Detect which cell encompasses the target text, then output its (x, y) center coordinate. 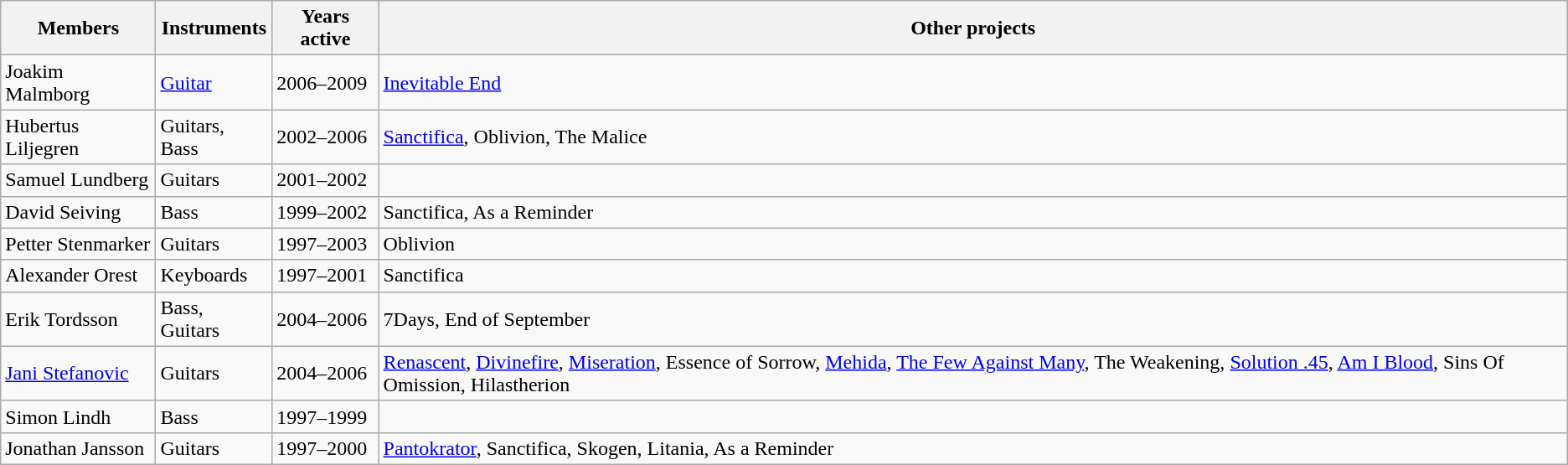
Guitars, Bass (214, 137)
Inevitable End (973, 82)
Guitar (214, 82)
Years active (325, 28)
1999–2002 (325, 212)
7Days, End of September (973, 318)
David Seiving (79, 212)
Oblivion (973, 244)
Instruments (214, 28)
1997–2000 (325, 448)
Sanctifica (973, 276)
2002–2006 (325, 137)
Petter Stenmarker (79, 244)
1997–1999 (325, 416)
Sanctifica, As a Reminder (973, 212)
Jonathan Jansson (79, 448)
Hubertus Liljegren (79, 137)
Samuel Lundberg (79, 180)
1997–2001 (325, 276)
2006–2009 (325, 82)
Joakim Malmborg (79, 82)
Keyboards (214, 276)
2001–2002 (325, 180)
Simon Lindh (79, 416)
1997–2003 (325, 244)
Jani Stefanovic (79, 374)
Pantokrator, Sanctifica, Skogen, Litania, As a Reminder (973, 448)
Sanctifica, Oblivion, The Malice (973, 137)
Members (79, 28)
Other projects (973, 28)
Erik Tordsson (79, 318)
Alexander Orest (79, 276)
Bass, Guitars (214, 318)
